Pinpoint the cell where the given text exists, returning its (X, Y) midpoint coordinate. 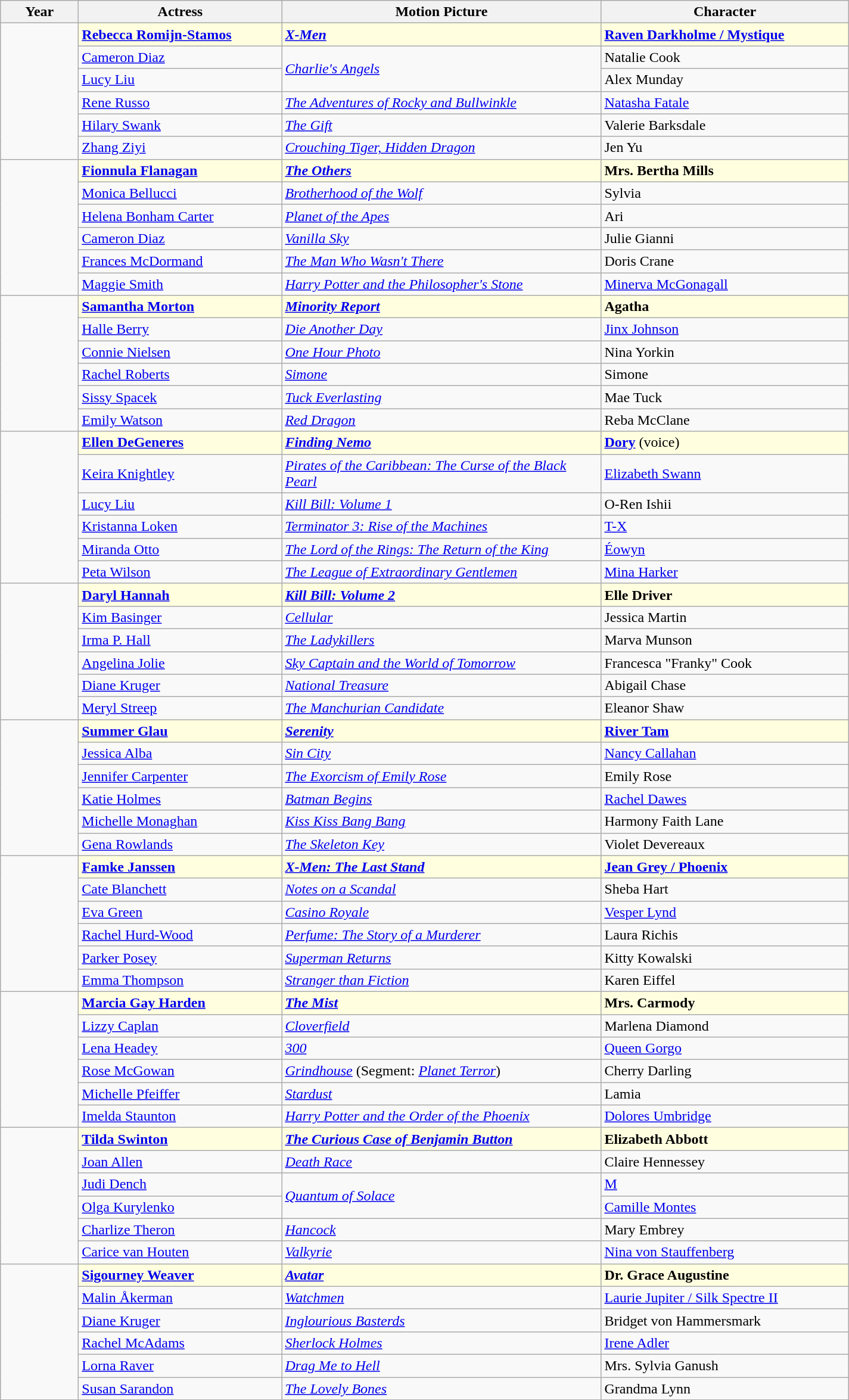
Olga Kurylenko (180, 1207)
Charlie's Angels (441, 69)
Mina Harker (724, 572)
Summer Glau (180, 731)
Helena Bonham Carter (180, 216)
Mrs. Carmody (724, 1003)
Cellular (441, 617)
Emily Watson (180, 420)
Halle Berry (180, 329)
Rachel McAdams (180, 1343)
Hancock (441, 1230)
Violet Devereaux (724, 844)
Irene Adler (724, 1343)
Dolores Umbridge (724, 1116)
Nina von Stauffenberg (724, 1252)
Harry Potter and the Order of the Phoenix (441, 1116)
Natasha Fatale (724, 102)
X-Men (441, 35)
Marva Munson (724, 640)
Finding Nemo (441, 443)
The Ladykillers (441, 640)
Abigail Chase (724, 686)
The Skeleton Key (441, 844)
Rachel Hurd-Wood (180, 935)
M (724, 1184)
Michelle Monaghan (180, 822)
Cherry Darling (724, 1071)
Malin Åkerman (180, 1298)
T-X (724, 527)
Jean Grey / Phoenix (724, 867)
Mrs. Sylvia Ganush (724, 1365)
Minerva McGonagall (724, 284)
Judi Dench (180, 1184)
Superman Returns (441, 957)
Vesper Lynd (724, 912)
Nancy Callahan (724, 754)
The Gift (441, 125)
The Mist (441, 1003)
The Others (441, 170)
Emma Thompson (180, 980)
Angelina Jolie (180, 663)
The Man Who Wasn't There (441, 261)
Gena Rowlands (180, 844)
Irma P. Hall (180, 640)
Sigourney Weaver (180, 1275)
Sin City (441, 754)
The Lovely Bones (441, 1389)
Zhang Ziyi (180, 148)
Maggie Smith (180, 284)
Michelle Pfeiffer (180, 1094)
Karen Eiffel (724, 980)
Joan Allen (180, 1162)
Peta Wilson (180, 572)
Sheba Hart (724, 889)
Kitty Kowalski (724, 957)
Kristanna Loken (180, 527)
Grandma Lynn (724, 1389)
Eleanor Shaw (724, 708)
Rachel Dawes (724, 799)
Sissy Spacek (180, 397)
Elizabeth Swann (724, 473)
Crouching Tiger, Hidden Dragon (441, 148)
Cloverfield (441, 1025)
Rene Russo (180, 102)
Eva Green (180, 912)
Die Another Day (441, 329)
Rachel Roberts (180, 375)
Doris Crane (724, 261)
Laurie Jupiter / Silk Spectre II (724, 1298)
Marcia Gay Harden (180, 1003)
Valkyrie (441, 1252)
Kim Basinger (180, 617)
Parker Posey (180, 957)
Sherlock Holmes (441, 1343)
Stranger than Fiction (441, 980)
Casino Royale (441, 912)
X-Men: The Last Stand (441, 867)
Fionnula Flanagan (180, 170)
Kill Bill: Volume 2 (441, 595)
Jennifer Carpenter (180, 776)
Raven Darkholme / Mystique (724, 35)
Miranda Otto (180, 549)
Frances McDormand (180, 261)
Sylvia (724, 193)
Katie Holmes (180, 799)
Rebecca Romijn-Stamos (180, 35)
Ellen DeGeneres (180, 443)
Agatha (724, 307)
Tilda Swinton (180, 1139)
Motion Picture (441, 12)
Harry Potter and the Philosopher's Stone (441, 284)
Monica Bellucci (180, 193)
Year (39, 12)
Minority Report (441, 307)
Bridget von Hammersmark (724, 1320)
Carice van Houten (180, 1252)
Queen Gorgo (724, 1049)
Jen Yu (724, 148)
The League of Extraordinary Gentlemen (441, 572)
Kiss Kiss Bang Bang (441, 822)
O-Ren Ishii (724, 504)
Meryl Streep (180, 708)
Éowyn (724, 549)
Lamia (724, 1094)
Ari (724, 216)
Charlize Theron (180, 1230)
Keira Knightley (180, 473)
Tuck Everlasting (441, 397)
The Exorcism of Emily Rose (441, 776)
Reba McClane (724, 420)
Jinx Johnson (724, 329)
Stardust (441, 1094)
Character (724, 12)
300 (441, 1049)
Susan Sarandon (180, 1389)
Connie Nielsen (180, 352)
Alex Munday (724, 80)
Jessica Alba (180, 754)
Nina Yorkin (724, 352)
Watchmen (441, 1298)
Lizzy Caplan (180, 1025)
Jessica Martin (724, 617)
Serenity (441, 731)
Pirates of the Caribbean: The Curse of the Black Pearl (441, 473)
Mae Tuck (724, 397)
Planet of the Apes (441, 216)
Laura Richis (724, 935)
One Hour Photo (441, 352)
The Manchurian Candidate (441, 708)
Quantum of Solace (441, 1196)
The Curious Case of Benjamin Button (441, 1139)
Marlena Diamond (724, 1025)
Samantha Morton (180, 307)
River Tam (724, 731)
Actress (180, 12)
Drag Me to Hell (441, 1365)
Francesca "Franky" Cook (724, 663)
Batman Begins (441, 799)
Harmony Faith Lane (724, 822)
Elizabeth Abbott (724, 1139)
Perfume: The Story of a Murderer (441, 935)
Julie Gianni (724, 238)
Imelda Staunton (180, 1116)
Inglourious Basterds (441, 1320)
Camille Montes (724, 1207)
Valerie Barksdale (724, 125)
The Adventures of Rocky and Bullwinkle (441, 102)
Terminator 3: Rise of the Machines (441, 527)
Elle Driver (724, 595)
Lorna Raver (180, 1365)
Cate Blanchett (180, 889)
Notes on a Scandal (441, 889)
Red Dragon (441, 420)
Rose McGowan (180, 1071)
Brotherhood of the Wolf (441, 193)
Natalie Cook (724, 57)
The Lord of the Rings: The Return of the King (441, 549)
Dory (voice) (724, 443)
Lena Headey (180, 1049)
Kill Bill: Volume 1 (441, 504)
Daryl Hannah (180, 595)
Emily Rose (724, 776)
Grindhouse (Segment: Planet Terror) (441, 1071)
Sky Captain and the World of Tomorrow (441, 663)
Dr. Grace Augustine (724, 1275)
Avatar (441, 1275)
Mary Embrey (724, 1230)
Claire Hennessey (724, 1162)
Vanilla Sky (441, 238)
Death Race (441, 1162)
Hilary Swank (180, 125)
Mrs. Bertha Mills (724, 170)
Famke Janssen (180, 867)
National Treasure (441, 686)
